Detect which cell encompasses the target text, then output its (X, Y) center coordinate. 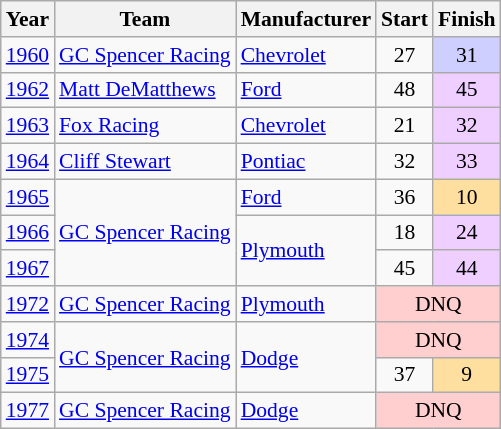
1962 (28, 90)
1974 (28, 340)
1966 (28, 233)
31 (467, 55)
33 (467, 162)
18 (404, 233)
10 (467, 197)
1972 (28, 304)
44 (467, 269)
Pontiac (306, 162)
48 (404, 90)
21 (404, 126)
27 (404, 55)
Team (145, 19)
Finish (467, 19)
Fox Racing (145, 126)
1963 (28, 126)
Cliff Stewart (145, 162)
1975 (28, 375)
24 (467, 233)
1967 (28, 269)
1960 (28, 55)
1965 (28, 197)
Year (28, 19)
36 (404, 197)
1964 (28, 162)
1977 (28, 411)
37 (404, 375)
Matt DeMatthews (145, 90)
Manufacturer (306, 19)
9 (467, 375)
Start (404, 19)
